Return the [x, y] coordinate for the center point of the cell that contains the specified text.  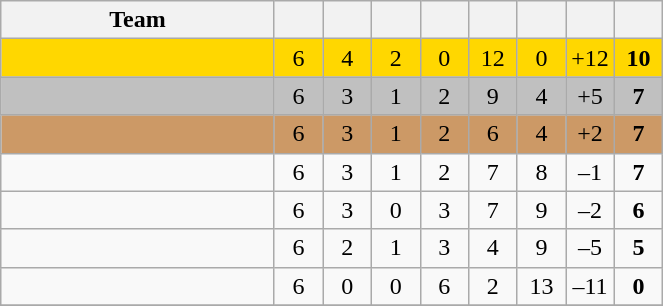
5 [638, 248]
13 [542, 286]
+12 [590, 58]
12 [494, 58]
–2 [590, 210]
Team [138, 20]
+5 [590, 96]
8 [542, 172]
10 [638, 58]
+2 [590, 134]
–5 [590, 248]
–11 [590, 286]
–1 [590, 172]
